Pinpoint the cell where the given text exists, returning its [x, y] midpoint coordinate. 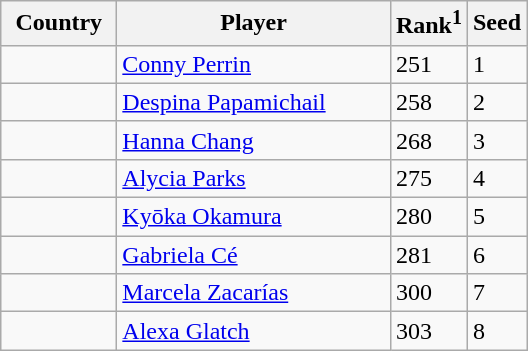
Alexa Glatch [254, 331]
300 [428, 293]
Conny Perrin [254, 64]
6 [496, 255]
Despina Papamichail [254, 102]
275 [428, 178]
251 [428, 64]
Seed [496, 24]
258 [428, 102]
8 [496, 331]
303 [428, 331]
3 [496, 140]
7 [496, 293]
268 [428, 140]
5 [496, 217]
Alycia Parks [254, 178]
Country [59, 24]
Kyōka Okamura [254, 217]
2 [496, 102]
Hanna Chang [254, 140]
Player [254, 24]
Marcela Zacarías [254, 293]
4 [496, 178]
281 [428, 255]
280 [428, 217]
1 [496, 64]
Gabriela Cé [254, 255]
Rank1 [428, 24]
